Return (x, y) of the center of cell containing provided text 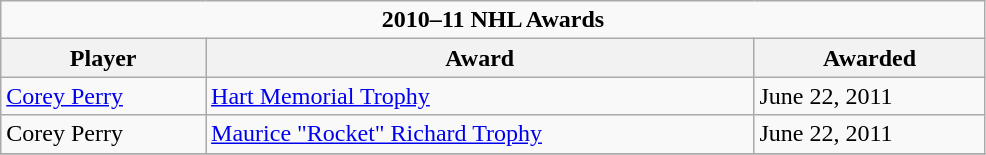
Maurice "Rocket" Richard Trophy (480, 134)
Player (104, 58)
Awarded (870, 58)
Award (480, 58)
2010–11 NHL Awards (493, 20)
Hart Memorial Trophy (480, 96)
